From the cell containing the given text, extract its center point as [X, Y] coordinate. 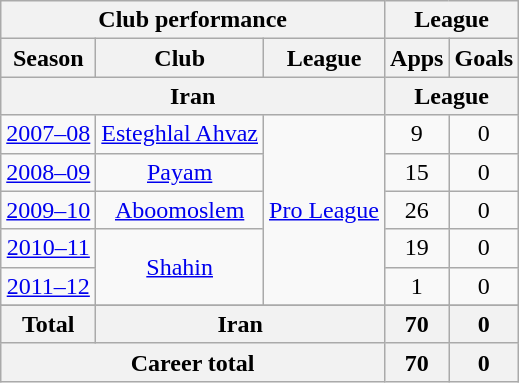
Payam [180, 172]
2011–12 [48, 286]
1 [417, 286]
Goals [484, 58]
Total [48, 324]
Aboomoslem [180, 210]
15 [417, 172]
Shahin [180, 267]
Club [180, 58]
19 [417, 248]
Career total [193, 362]
9 [417, 134]
Club performance [193, 20]
Esteghlal Ahvaz [180, 134]
26 [417, 210]
2007–08 [48, 134]
Pro League [324, 210]
2009–10 [48, 210]
2010–11 [48, 248]
Season [48, 58]
Apps [417, 58]
2008–09 [48, 172]
